Locate the cell with the specified text and output its (x, y) center coordinate. 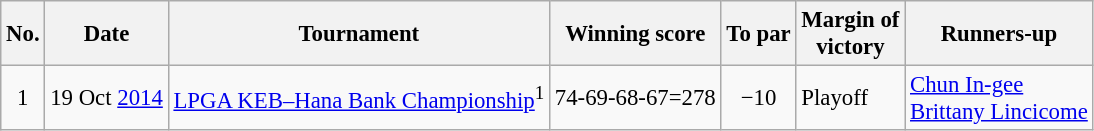
Runners-up (999, 34)
74-69-68-67=278 (636, 98)
Margin ofvictory (850, 34)
Tournament (358, 34)
1 (23, 98)
Chun In-gee Brittany Lincicome (999, 98)
To par (758, 34)
Date (106, 34)
−10 (758, 98)
LPGA KEB–Hana Bank Championship1 (358, 98)
Playoff (850, 98)
Winning score (636, 34)
No. (23, 34)
19 Oct 2014 (106, 98)
